Return the [x, y] coordinate for the center point of the cell that contains the specified text.  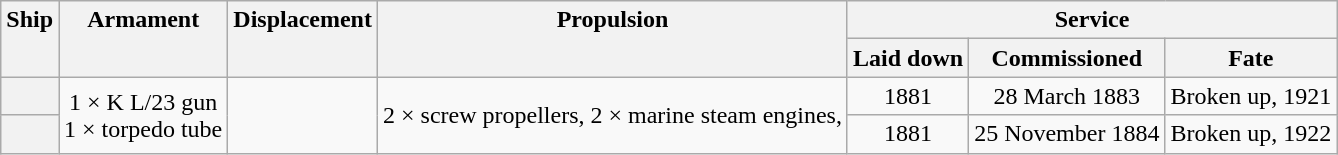
Displacement [303, 39]
25 November 1884 [1067, 134]
Broken up, 1921 [1251, 96]
28 March 1883 [1067, 96]
Propulsion [612, 39]
Laid down [908, 58]
Fate [1251, 58]
1 × K L/23 gun1 × torpedo tube [144, 115]
2 × screw propellers, 2 × marine steam engines, [612, 115]
Armament [144, 39]
Service [1092, 20]
Commissioned [1067, 58]
Broken up, 1922 [1251, 134]
Ship [30, 39]
